Pinpoint the cell where the given text exists, returning its [X, Y] midpoint coordinate. 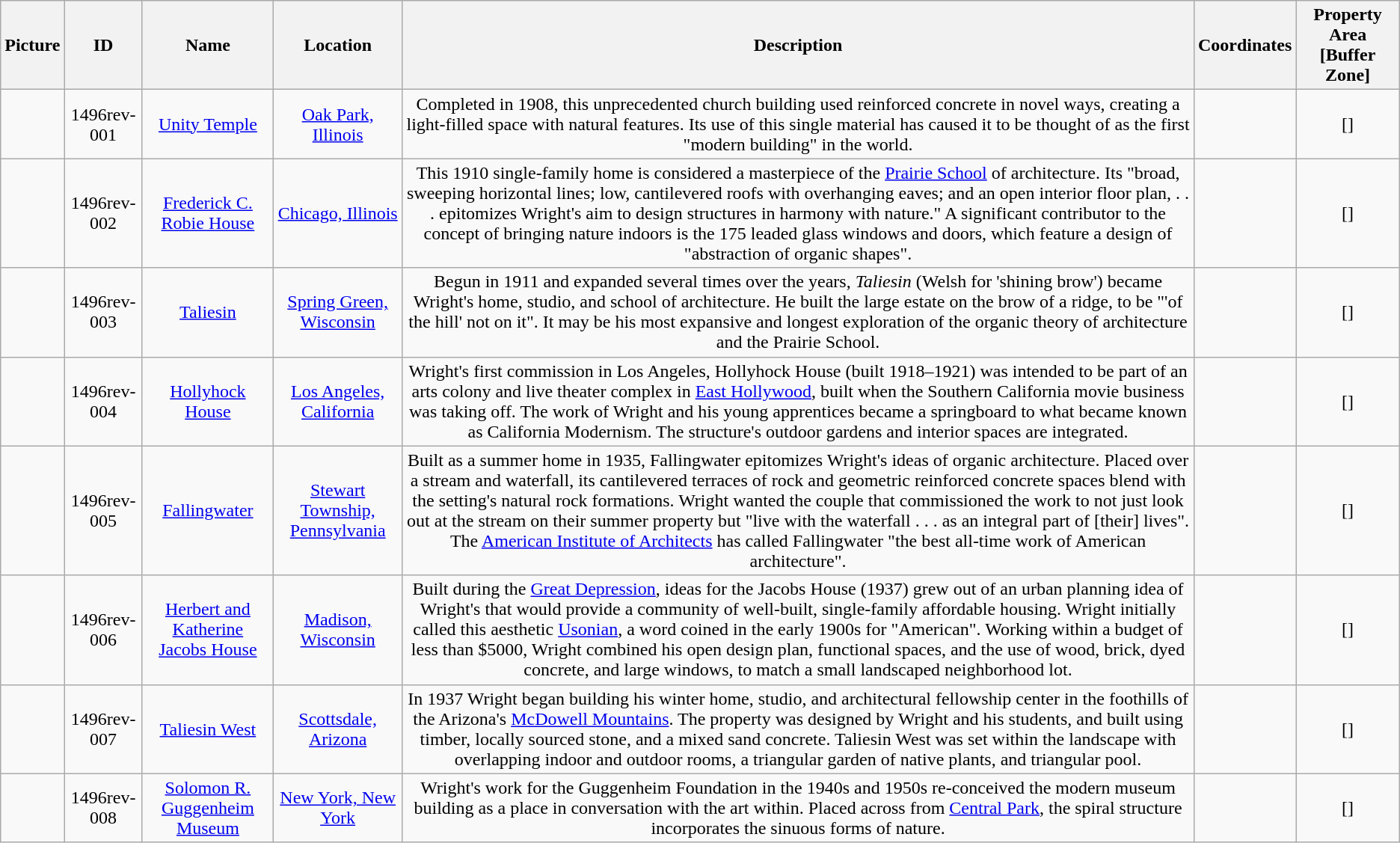
Los Angeles, California [338, 401]
1496rev-005 [103, 510]
Taliesin [208, 313]
Description [799, 45]
Coordinates [1244, 45]
ID [103, 45]
Unity Temple [208, 124]
Chicago, Illinois [338, 213]
1496rev-008 [103, 808]
Frederick C. Robie House [208, 213]
1496rev-004 [103, 401]
New York, New York [338, 808]
Name [208, 45]
Hollyhock House [208, 401]
Herbert and Katherine Jacobs House [208, 630]
Oak Park, Illinois [338, 124]
1496rev-002 [103, 213]
1496rev-007 [103, 729]
Property Area [Buffer Zone] [1348, 45]
Spring Green, Wisconsin [338, 313]
Stewart Township, Pennsylvania [338, 510]
1496rev-003 [103, 313]
1496rev-001 [103, 124]
Solomon R. Guggenheim Museum [208, 808]
Picture [33, 45]
1496rev-006 [103, 630]
Taliesin West [208, 729]
Fallingwater [208, 510]
Location [338, 45]
Madison, Wisconsin [338, 630]
Scottsdale, Arizona [338, 729]
